Search for the cell housing the specified text and yield its (X, Y) center coordinate. 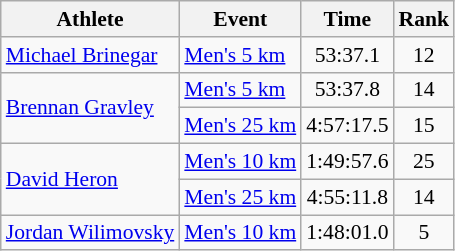
25 (424, 162)
Brennan Gravley (90, 108)
15 (424, 126)
David Heron (90, 180)
Time (347, 19)
Athlete (90, 19)
Event (240, 19)
Rank (424, 19)
1:48:01.0 (347, 233)
Michael Brinegar (90, 55)
Jordan Wilimovsky (90, 233)
1:49:57.6 (347, 162)
53:37.1 (347, 55)
53:37.8 (347, 90)
12 (424, 55)
4:55:11.8 (347, 197)
5 (424, 233)
4:57:17.5 (347, 126)
